Pinpoint the cell where the given text exists, returning its [X, Y] midpoint coordinate. 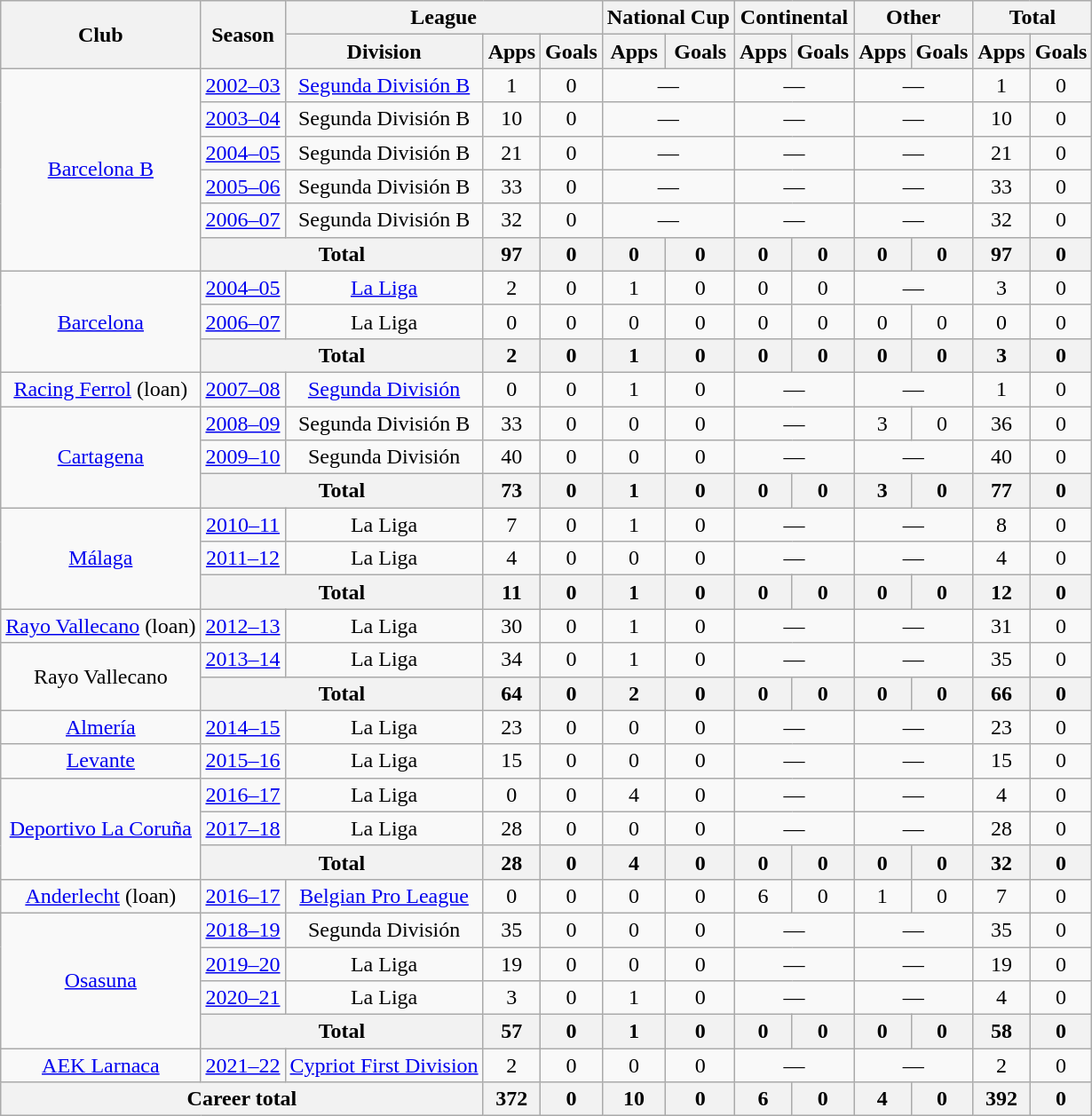
2020–21 [243, 998]
Belgian Pro League [384, 896]
Cypriot First Division [384, 1065]
73 [511, 491]
Almería [101, 727]
Club [101, 35]
34 [511, 660]
Season [243, 35]
AEK Larnaca [101, 1065]
2010–11 [243, 525]
2018–19 [243, 930]
58 [1001, 1032]
2007–08 [243, 389]
National Cup [668, 18]
11 [511, 592]
2011–12 [243, 558]
77 [1001, 491]
2002–03 [243, 85]
64 [511, 693]
Rayo Vallecano (loan) [101, 626]
66 [1001, 693]
Levante [101, 761]
2013–14 [243, 660]
Division [384, 51]
2012–13 [243, 626]
Deportivo La Coruña [101, 828]
2005–06 [243, 186]
Racing Ferrol (loan) [101, 389]
Málaga [101, 558]
Continental [794, 18]
8 [1001, 525]
Anderlecht (loan) [101, 896]
2009–10 [243, 457]
392 [1001, 1099]
2015–16 [243, 761]
31 [1001, 626]
12 [1001, 592]
Osasuna [101, 980]
Cartagena [101, 457]
2003–04 [243, 119]
372 [511, 1099]
36 [1001, 423]
Career total [241, 1099]
Other [914, 18]
2019–20 [243, 963]
Rayo Vallecano [101, 677]
2014–15 [243, 727]
League [444, 18]
2017–18 [243, 828]
30 [511, 626]
Barcelona [101, 321]
Barcelona B [101, 170]
57 [511, 1032]
2008–09 [243, 423]
2021–22 [243, 1065]
